Search for the cell housing the specified text and yield its (x, y) center coordinate. 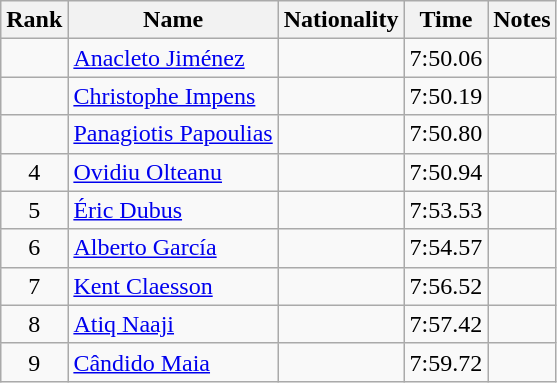
Time (446, 20)
7:50.94 (446, 172)
Kent Claesson (173, 286)
7:59.72 (446, 362)
Nationality (341, 20)
7 (34, 286)
Cândido Maia (173, 362)
4 (34, 172)
7:53.53 (446, 210)
Ovidiu Olteanu (173, 172)
Notes (522, 20)
7:50.06 (446, 58)
Christophe Impens (173, 96)
7:50.19 (446, 96)
Éric Dubus (173, 210)
7:50.80 (446, 134)
Name (173, 20)
8 (34, 324)
5 (34, 210)
Panagiotis Papoulias (173, 134)
7:54.57 (446, 248)
7:57.42 (446, 324)
6 (34, 248)
Atiq Naaji (173, 324)
7:56.52 (446, 286)
Anacleto Jiménez (173, 58)
Rank (34, 20)
9 (34, 362)
Alberto García (173, 248)
